Capture the cell that displays the provided text and extract its [x, y] central coordinate. 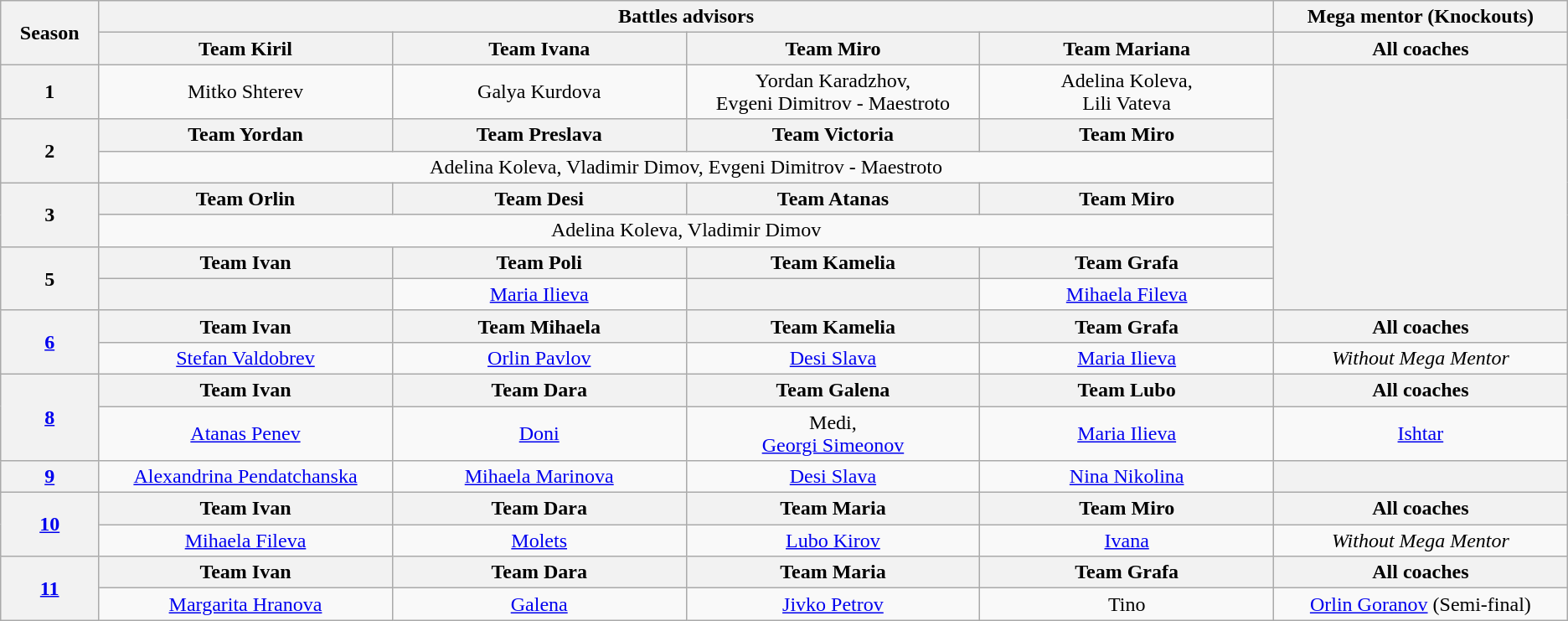
Team Atanas [833, 199]
Alexandrina Pendatchanska [246, 477]
Adelina Koleva, Vladimir Dimov [687, 230]
Team Preslava [539, 135]
9 [50, 477]
Team Mariana [1127, 49]
5 [50, 278]
Team Ivana [539, 49]
3 [50, 215]
Doni [539, 432]
Orlin Goranov (Semi-final) [1421, 604]
Jivko Petrov [833, 604]
8 [50, 417]
Team Victoria [833, 135]
Ishtar [1421, 432]
Yordan Karadzhov,Evgeni Dimitrov - Maestroto [833, 92]
Team Mihaela [539, 326]
11 [50, 588]
Tino [1127, 604]
Team Yordan [246, 135]
2 [50, 151]
Mega mentor (Knockouts) [1421, 17]
Mitko Shterev [246, 92]
Battles advisors [687, 17]
Team Orlin [246, 199]
Margarita Hranova [246, 604]
Mihaela Marinova [539, 477]
Atanas Penev [246, 432]
Adelina Koleva, Vladimir Dimov, Evgeni Dimitrov - Maestroto [687, 167]
10 [50, 525]
6 [50, 342]
Team Poli [539, 262]
Stefan Valdobrev [246, 358]
Team Galena [833, 390]
Nina Nikolina [1127, 477]
Adelina Koleva,Lili Vateva [1127, 92]
Season [50, 33]
Lubo Kirov [833, 541]
Galena [539, 604]
Ivana [1127, 541]
Molets [539, 541]
Medi,Georgi Simeonov [833, 432]
Team Desi [539, 199]
Orlin Pavlov [539, 358]
Galya Kurdova [539, 92]
1 [50, 92]
Team Lubo [1127, 390]
Team Kiril [246, 49]
